Identify which cell holds the provided text, then report its [x, y] central coordinate. 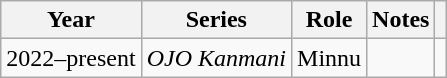
Minnu [330, 58]
2022–present [71, 58]
Notes [401, 20]
Role [330, 20]
Series [216, 20]
Year [71, 20]
OJO Kanmani [216, 58]
